Detect which cell encompasses the target text, then output its [X, Y] center coordinate. 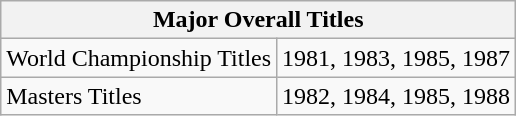
Major Overall Titles [258, 20]
World Championship Titles [139, 58]
1981, 1983, 1985, 1987 [396, 58]
Masters Titles [139, 96]
1982, 1984, 1985, 1988 [396, 96]
